Detect which cell encompasses the target text, then output its (x, y) center coordinate. 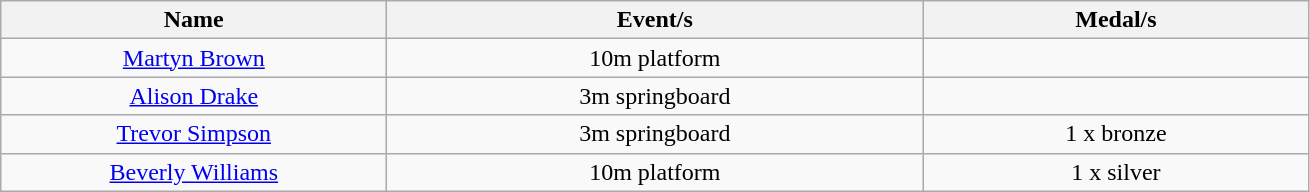
1 x bronze (1116, 134)
Name (194, 20)
Event/s (655, 20)
Alison Drake (194, 96)
Trevor Simpson (194, 134)
1 x silver (1116, 172)
Medal/s (1116, 20)
Beverly Williams (194, 172)
Martyn Brown (194, 58)
